Pinpoint the cell where the given text exists, returning its (X, Y) midpoint coordinate. 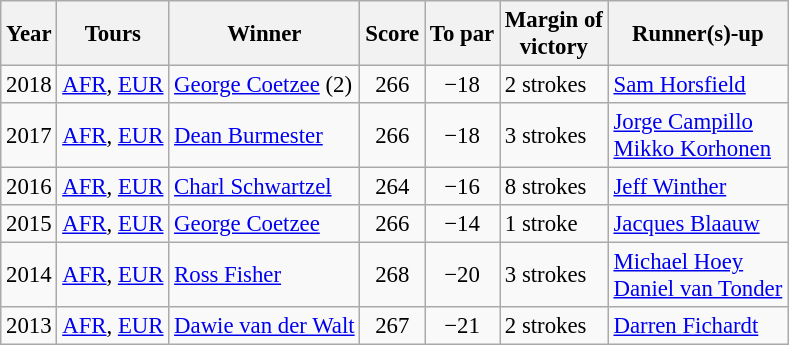
−20 (462, 276)
To par (462, 34)
Charl Schwartzel (264, 187)
1 stroke (554, 224)
Year (29, 34)
2018 (29, 85)
Jorge Campillo Mikko Korhonen (698, 136)
2014 (29, 276)
−16 (462, 187)
George Coetzee (2) (264, 85)
Ross Fisher (264, 276)
2015 (29, 224)
Dean Burmester (264, 136)
Runner(s)-up (698, 34)
2 strokes (554, 85)
Winner (264, 34)
Margin ofvictory (554, 34)
2017 (29, 136)
Michael Hoey Daniel van Tonder (698, 276)
Jacques Blaauw (698, 224)
268 (392, 276)
George Coetzee (264, 224)
Sam Horsfield (698, 85)
2016 (29, 187)
−14 (462, 224)
264 (392, 187)
Score (392, 34)
8 strokes (554, 187)
Tours (113, 34)
Jeff Winther (698, 187)
